Identify which cell holds the provided text, then report its (X, Y) central coordinate. 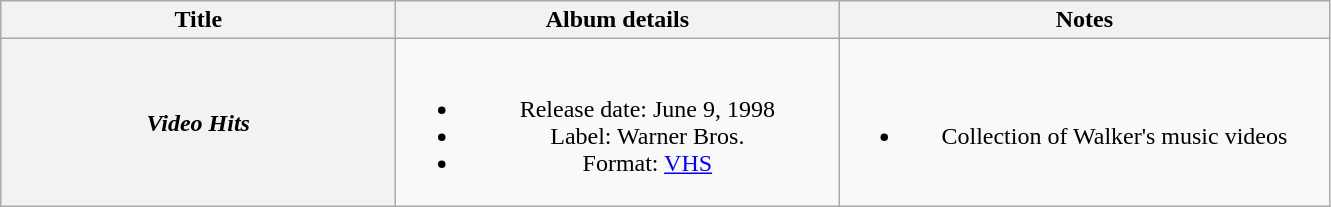
Collection of Walker's music videos (1084, 122)
Release date: June 9, 1998Label: Warner Bros.Format: VHS (618, 122)
Video Hits (198, 122)
Album details (618, 20)
Title (198, 20)
Notes (1084, 20)
